Pinpoint the cell where the given text exists, returning its (x, y) midpoint coordinate. 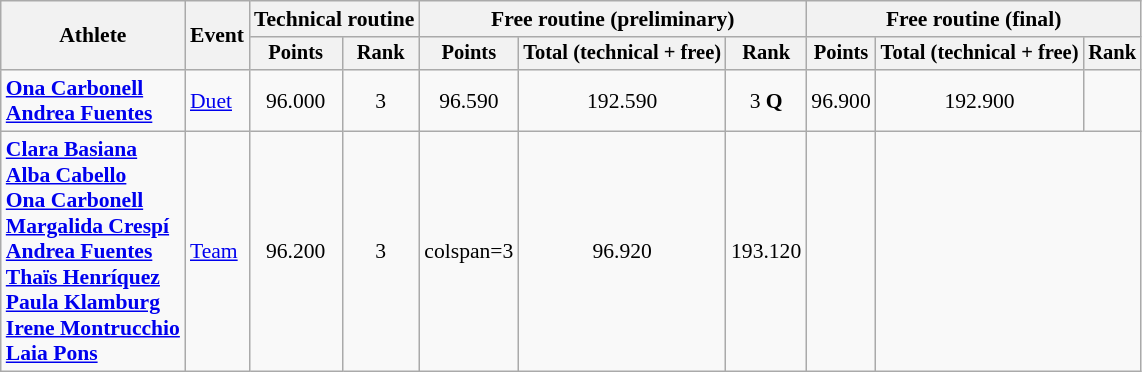
Ona CarbonellAndrea Fuentes (93, 100)
Free routine (final) (974, 19)
3 Q (766, 100)
96.000 (296, 100)
192.900 (980, 100)
192.590 (622, 100)
Free routine (preliminary) (612, 19)
Event (217, 36)
Athlete (93, 36)
96.200 (296, 252)
193.120 (766, 252)
Duet (217, 100)
Team (217, 252)
Technical routine (334, 19)
96.590 (468, 100)
96.920 (622, 252)
colspan=3 (468, 252)
96.900 (840, 100)
Clara BasianaAlba CabelloOna CarbonellMargalida CrespíAndrea FuentesThaïs HenríquezPaula KlamburgIrene MontrucchioLaia Pons (93, 252)
